Find where the given text appears and provide that cell's center as (x, y) coordinate. 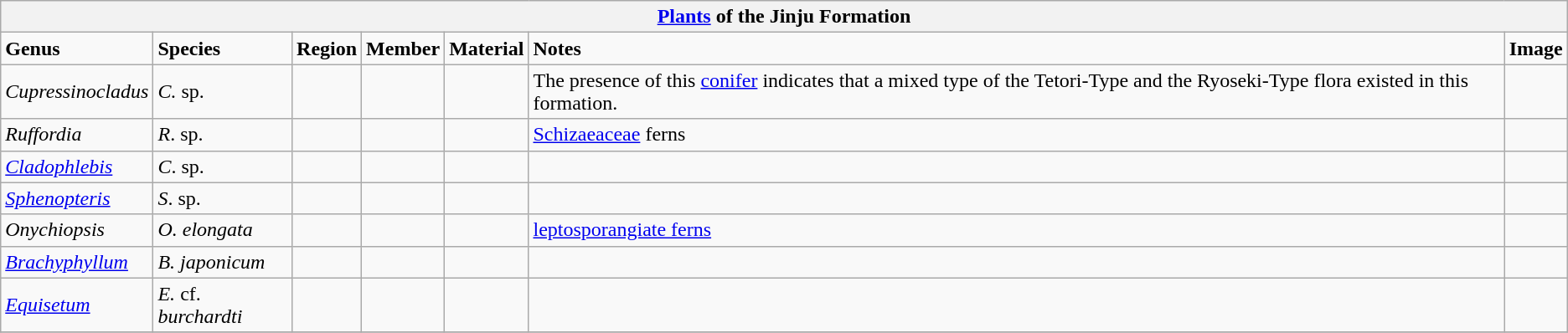
R. sp. (223, 135)
Brachyphyllum (77, 262)
The presence of this conifer indicates that a mixed type of the Tetori-Type and the Ryoseki-Type flora existed in this formation. (1017, 92)
Member (404, 49)
Region (327, 49)
Cupressinocladus (77, 92)
leptosporangiate ferns (1017, 230)
Onychiopsis (77, 230)
Ruffordia (77, 135)
Cladophlebis (77, 166)
Genus (77, 49)
Image (1536, 49)
B. japonicum (223, 262)
Notes (1017, 49)
Schizaeaceae ferns (1017, 135)
Sphenopteris (77, 198)
Plants of the Jinju Formation (784, 17)
O. elongata (223, 230)
S. sp. (223, 198)
Material (487, 49)
E. cf. burchardti (223, 305)
Equisetum (77, 305)
Species (223, 49)
